Find where the given text appears and provide that cell's center as (x, y) coordinate. 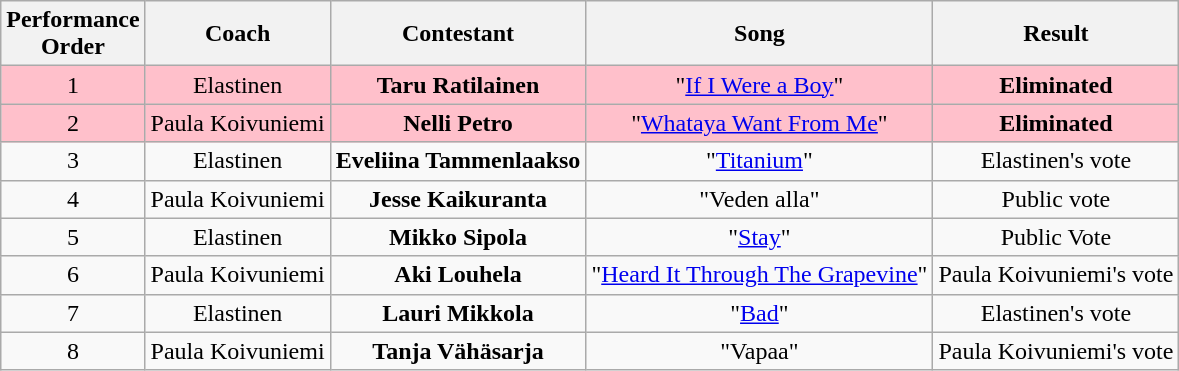
6 (73, 275)
7 (73, 313)
Nelli Petro (458, 123)
Mikko Sipola (458, 237)
Performance Order (73, 34)
"Bad" (760, 313)
Contestant (458, 34)
Tanja Vähäsarja (458, 351)
"Heard It Through The Grapevine" (760, 275)
1 (73, 85)
3 (73, 161)
Eveliina Tammenlaakso (458, 161)
"Veden alla" (760, 199)
Jesse Kaikuranta (458, 199)
Taru Ratilainen (458, 85)
Coach (238, 34)
Aki Louhela (458, 275)
5 (73, 237)
"Titanium" (760, 161)
"Whataya Want From Me" (760, 123)
"Stay" (760, 237)
Result (1056, 34)
"If I Were a Boy" (760, 85)
Lauri Mikkola (458, 313)
4 (73, 199)
Public Vote (1056, 237)
"Vapaa" (760, 351)
Song (760, 34)
8 (73, 351)
2 (73, 123)
Public vote (1056, 199)
